From the cell containing the given text, extract its center point as (x, y) coordinate. 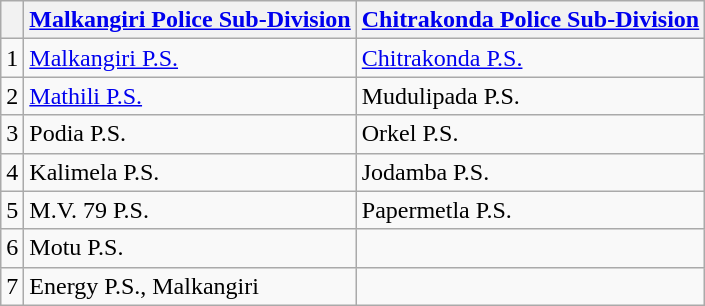
5 (12, 210)
Energy P.S., Malkangiri (190, 286)
M.V. 79 P.S. (190, 210)
Papermetla P.S. (530, 210)
Motu P.S. (190, 248)
2 (12, 96)
Kalimela P.S. (190, 172)
Chitrakonda P.S. (530, 58)
Orkel P.S. (530, 134)
4 (12, 172)
1 (12, 58)
Mathili P.S. (190, 96)
Chitrakonda Police Sub-Division (530, 20)
Malkangiri P.S. (190, 58)
Jodamba P.S. (530, 172)
Podia P.S. (190, 134)
3 (12, 134)
Mudulipada P.S. (530, 96)
Malkangiri Police Sub-Division (190, 20)
6 (12, 248)
7 (12, 286)
